Provide the [X, Y] coordinate of the cell's center where the given text is located.  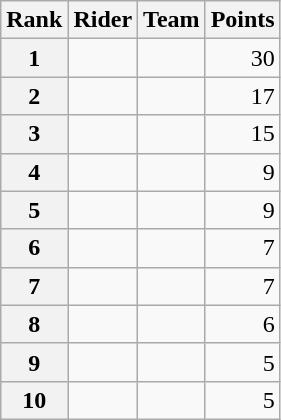
4 [34, 172]
2 [34, 96]
17 [242, 96]
Points [242, 20]
8 [34, 324]
Rider [103, 20]
1 [34, 58]
15 [242, 134]
Rank [34, 20]
Team [172, 20]
10 [34, 400]
3 [34, 134]
30 [242, 58]
